Identify which cell holds the provided text, then report its [x, y] central coordinate. 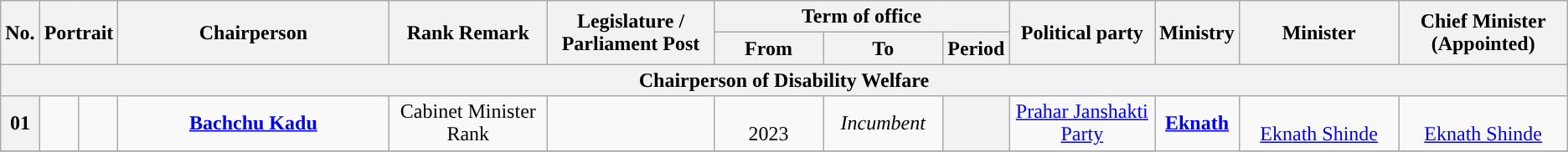
Chairperson of Disability Welfare [784, 80]
Ministry [1197, 33]
No. [20, 33]
Cabinet Minister Rank [468, 124]
01 [20, 124]
Political party [1082, 33]
Term of office [861, 17]
Incumbent [883, 124]
Chief Minister (Appointed) [1483, 33]
Chairperson [253, 33]
Prahar Janshakti Party [1082, 124]
Minister [1318, 33]
Eknath [1197, 124]
Rank Remark [468, 33]
Legislature / Parliament Post [632, 33]
From [768, 48]
To [883, 48]
Portrait [79, 33]
2023 [768, 124]
Period [977, 48]
Bachchu Kadu [253, 124]
